Find where the given text appears and provide that cell's center as (x, y) coordinate. 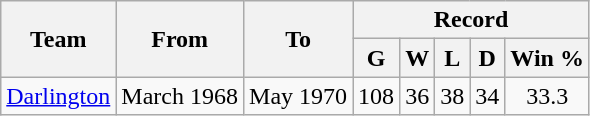
38 (452, 96)
108 (376, 96)
36 (418, 96)
34 (488, 96)
L (452, 58)
Darlington (58, 96)
From (180, 39)
D (488, 58)
Record (472, 20)
Win % (548, 58)
May 1970 (298, 96)
To (298, 39)
Team (58, 39)
March 1968 (180, 96)
G (376, 58)
33.3 (548, 96)
W (418, 58)
